Locate the cell with the specified text and output its [x, y] center coordinate. 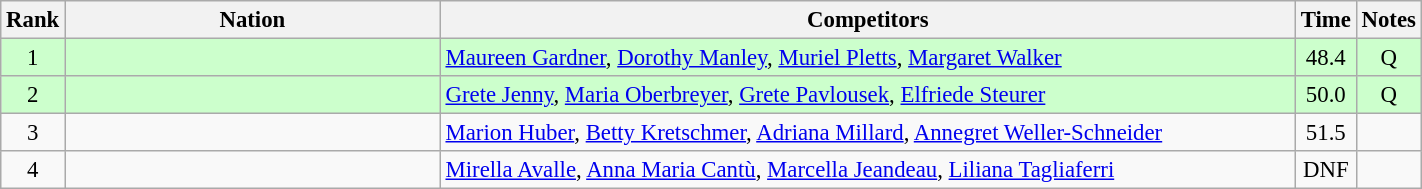
Competitors [868, 20]
Time [1326, 20]
Grete Jenny, Maria Oberbreyer, Grete Pavlousek, Elfriede Steurer [868, 95]
Nation [253, 20]
50.0 [1326, 95]
Maureen Gardner, Dorothy Manley, Muriel Pletts, Margaret Walker [868, 58]
Rank [33, 20]
4 [33, 170]
3 [33, 133]
Marion Huber, Betty Kretschmer, Adriana Millard, Annegret Weller-Schneider [868, 133]
48.4 [1326, 58]
Mirella Avalle, Anna Maria Cantù, Marcella Jeandeau, Liliana Tagliaferri [868, 170]
Notes [1388, 20]
DNF [1326, 170]
1 [33, 58]
51.5 [1326, 133]
2 [33, 95]
